Detect which cell encompasses the target text, then output its (X, Y) center coordinate. 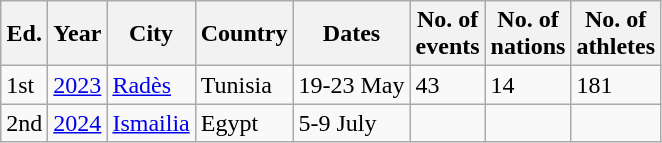
Radès (151, 85)
Ismailia (151, 123)
43 (448, 85)
Egypt (244, 123)
Tunisia (244, 85)
No. ofnations (528, 34)
Country (244, 34)
Year (78, 34)
2023 (78, 85)
Dates (352, 34)
City (151, 34)
No. ofathletes (616, 34)
14 (528, 85)
181 (616, 85)
No. ofevents (448, 34)
2024 (78, 123)
19-23 May (352, 85)
2nd (24, 123)
Ed. (24, 34)
1st (24, 85)
5-9 July (352, 123)
